Pinpoint the cell where the given text exists, returning its [x, y] midpoint coordinate. 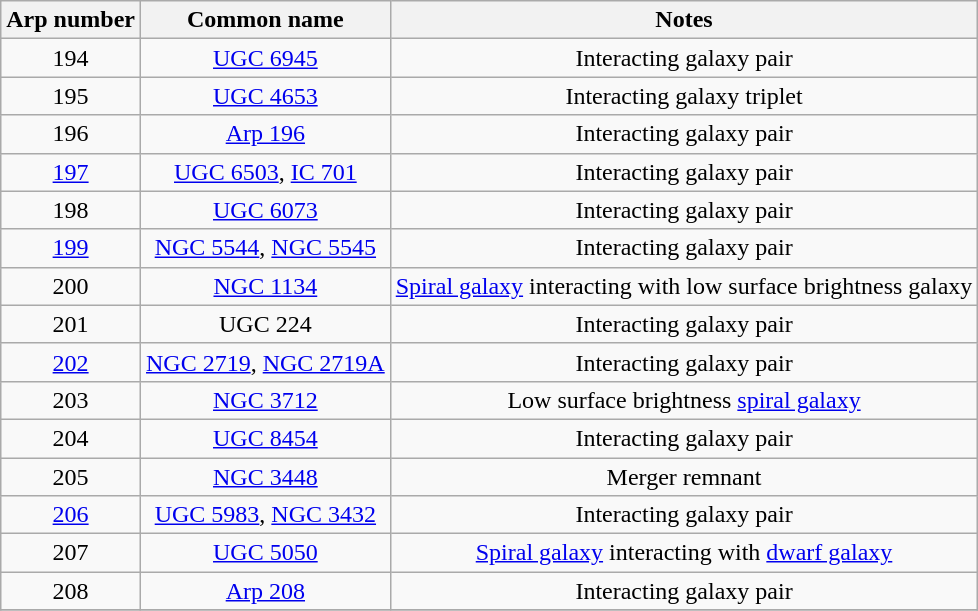
UGC 8454 [265, 438]
200 [71, 286]
Arp number [71, 20]
206 [71, 515]
195 [71, 96]
UGC 5983, NGC 3432 [265, 515]
Interacting galaxy triplet [684, 96]
203 [71, 400]
199 [71, 248]
194 [71, 58]
204 [71, 438]
208 [71, 591]
UGC 224 [265, 324]
207 [71, 553]
Common name [265, 20]
UGC 6073 [265, 210]
198 [71, 210]
NGC 3712 [265, 400]
NGC 2719, NGC 2719A [265, 362]
UGC 6503, IC 701 [265, 172]
UGC 6945 [265, 58]
NGC 3448 [265, 477]
196 [71, 134]
202 [71, 362]
Spiral galaxy interacting with low surface brightness galaxy [684, 286]
NGC 1134 [265, 286]
197 [71, 172]
Arp 196 [265, 134]
205 [71, 477]
201 [71, 324]
UGC 5050 [265, 553]
Notes [684, 20]
Low surface brightness spiral galaxy [684, 400]
Spiral galaxy interacting with dwarf galaxy [684, 553]
Merger remnant [684, 477]
Arp 208 [265, 591]
NGC 5544, NGC 5545 [265, 248]
UGC 4653 [265, 96]
